Locate the cell with the specified text and output its [x, y] center coordinate. 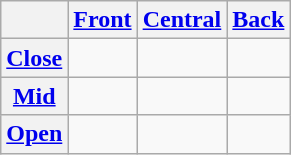
Close [34, 58]
Mid [34, 96]
Open [34, 134]
Central [182, 20]
Front [102, 20]
Back [258, 20]
